Output the [x, y] coordinate of the center of the cell containing the given text.  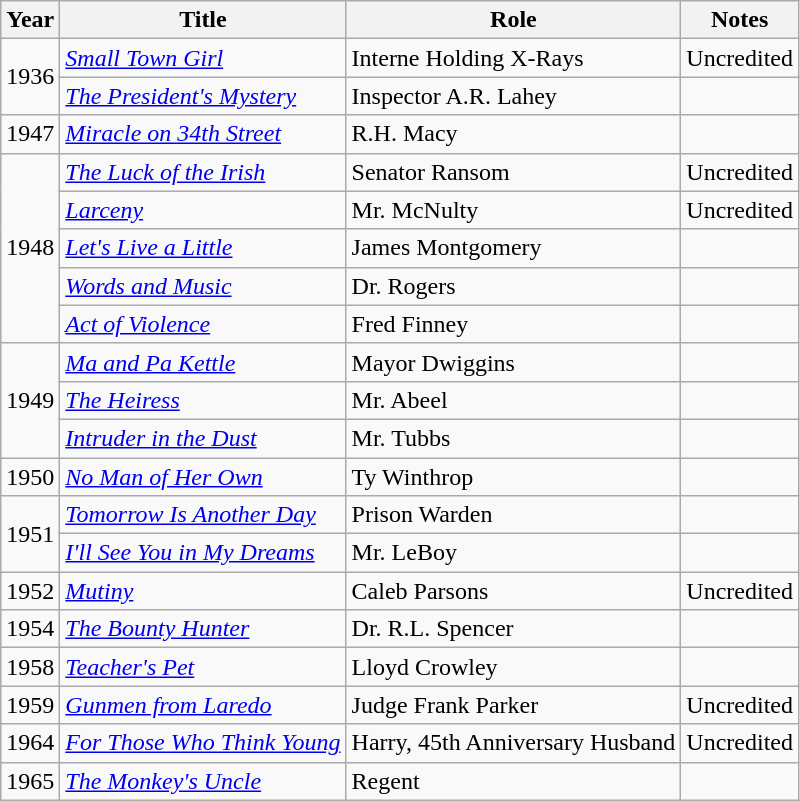
Fred Finney [514, 324]
Prison Warden [514, 515]
Dr. R.L. Spencer [514, 629]
Mayor Dwiggins [514, 362]
Inspector A.R. Lahey [514, 96]
For Those Who Think Young [203, 743]
Teacher's Pet [203, 667]
Mr. McNulty [514, 210]
1951 [30, 534]
1950 [30, 477]
The President's Mystery [203, 96]
1952 [30, 591]
Ty Winthrop [514, 477]
Larceny [203, 210]
1948 [30, 248]
1959 [30, 705]
1954 [30, 629]
Harry, 45th Anniversary Husband [514, 743]
Dr. Rogers [514, 286]
Mr. Abeel [514, 400]
Title [203, 20]
Role [514, 20]
Senator Ransom [514, 172]
Gunmen from Laredo [203, 705]
Regent [514, 781]
Lloyd Crowley [514, 667]
Mutiny [203, 591]
Act of Violence [203, 324]
Tomorrow Is Another Day [203, 515]
1958 [30, 667]
James Montgomery [514, 248]
1949 [30, 400]
Mr. Tubbs [514, 438]
No Man of Her Own [203, 477]
1947 [30, 134]
1965 [30, 781]
Caleb Parsons [514, 591]
1964 [30, 743]
Let's Live a Little [203, 248]
R.H. Macy [514, 134]
Small Town Girl [203, 58]
The Luck of the Irish [203, 172]
Judge Frank Parker [514, 705]
The Bounty Hunter [203, 629]
Words and Music [203, 286]
Year [30, 20]
The Monkey's Uncle [203, 781]
Mr. LeBoy [514, 553]
I'll See You in My Dreams [203, 553]
Intruder in the Dust [203, 438]
Interne Holding X-Rays [514, 58]
1936 [30, 77]
The Heiress [203, 400]
Notes [740, 20]
Ma and Pa Kettle [203, 362]
Miracle on 34th Street [203, 134]
